Locate the cell with the specified text and output its (x, y) center coordinate. 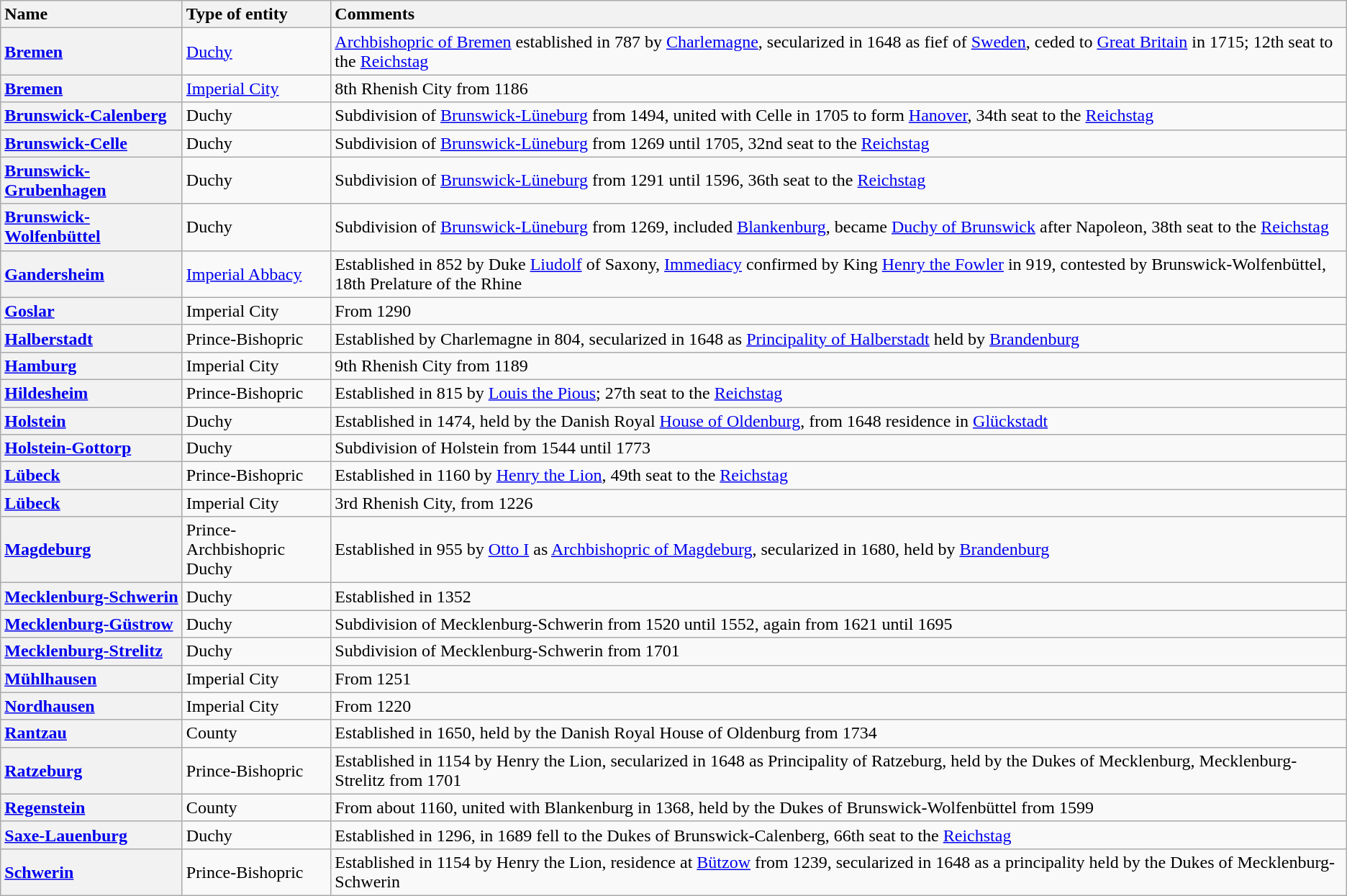
Goslar (92, 311)
Established in 1352 (839, 597)
Type of entity (256, 14)
Subdivision of Brunswick-Lüneburg from 1269, included Blankenburg, became Duchy of Brunswick after Napoleon, 38th seat to the Reichstag (839, 227)
Hildesheim (92, 393)
Ratzeburg (92, 770)
Schwerin (92, 872)
Mecklenburg-Güstrow (92, 624)
Magdeburg (92, 550)
Established in 815 by Louis the Pious; 27th seat to the Reichstag (839, 393)
Established in 1160 by Henry the Lion, 49th seat to the Reichstag (839, 476)
Mühlhausen (92, 679)
3rd Rhenish City, from 1226 (839, 503)
Rantzau (92, 733)
Regenstein (92, 807)
Mecklenburg-Strelitz (92, 651)
8th Rhenish City from 1186 (839, 89)
Gandersheim (92, 273)
Name (92, 14)
From about 1160, united with Blankenburg in 1368, held by the Dukes of Brunswick-Wolfenbüttel from 1599 (839, 807)
Prince-ArchbishopricDuchy (256, 550)
Subdivision of Brunswick-Lüneburg from 1269 until 1705, 32nd seat to the Reichstag (839, 143)
Established in 1154 by Henry the Lion, residence at Bützow from 1239, secularized in 1648 as a principality held by the Dukes of Mecklenburg-Schwerin (839, 872)
Established in 955 by Otto I as Archbishopric of Magdeburg, secularized in 1680, held by Brandenburg (839, 550)
Saxe-Lauenburg (92, 835)
Brunswick-Grubenhagen (92, 180)
Brunswick-Calenberg (92, 116)
Holstein-Gottorp (92, 448)
Comments (839, 14)
From 1251 (839, 679)
9th Rhenish City from 1189 (839, 366)
From 1290 (839, 311)
Brunswick-Wolfenbüttel (92, 227)
Halberstadt (92, 338)
Established by Charlemagne in 804, secularized in 1648 as Principality of Halberstadt held by Brandenburg (839, 338)
Imperial Abbacy (256, 273)
Nordhausen (92, 706)
Subdivision of Mecklenburg-Schwerin from 1520 until 1552, again from 1621 until 1695 (839, 624)
Established in 1296, in 1689 fell to the Dukes of Brunswick-Calenberg, 66th seat to the Reichstag (839, 835)
From 1220 (839, 706)
Subdivision of Mecklenburg-Schwerin from 1701 (839, 651)
Mecklenburg-Schwerin (92, 597)
Hamburg (92, 366)
Subdivision of Holstein from 1544 until 1773 (839, 448)
Subdivision of Brunswick-Lüneburg from 1494, united with Celle in 1705 to form Hanover, 34th seat to the Reichstag (839, 116)
Established in 1650, held by the Danish Royal House of Oldenburg from 1734 (839, 733)
Holstein (92, 421)
Established in 1474, held by the Danish Royal House of Oldenburg, from 1648 residence in Glückstadt (839, 421)
Subdivision of Brunswick-Lüneburg from 1291 until 1596, 36th seat to the Reichstag (839, 180)
Brunswick-Celle (92, 143)
